Detect which cell encompasses the target text, then output its [X, Y] center coordinate. 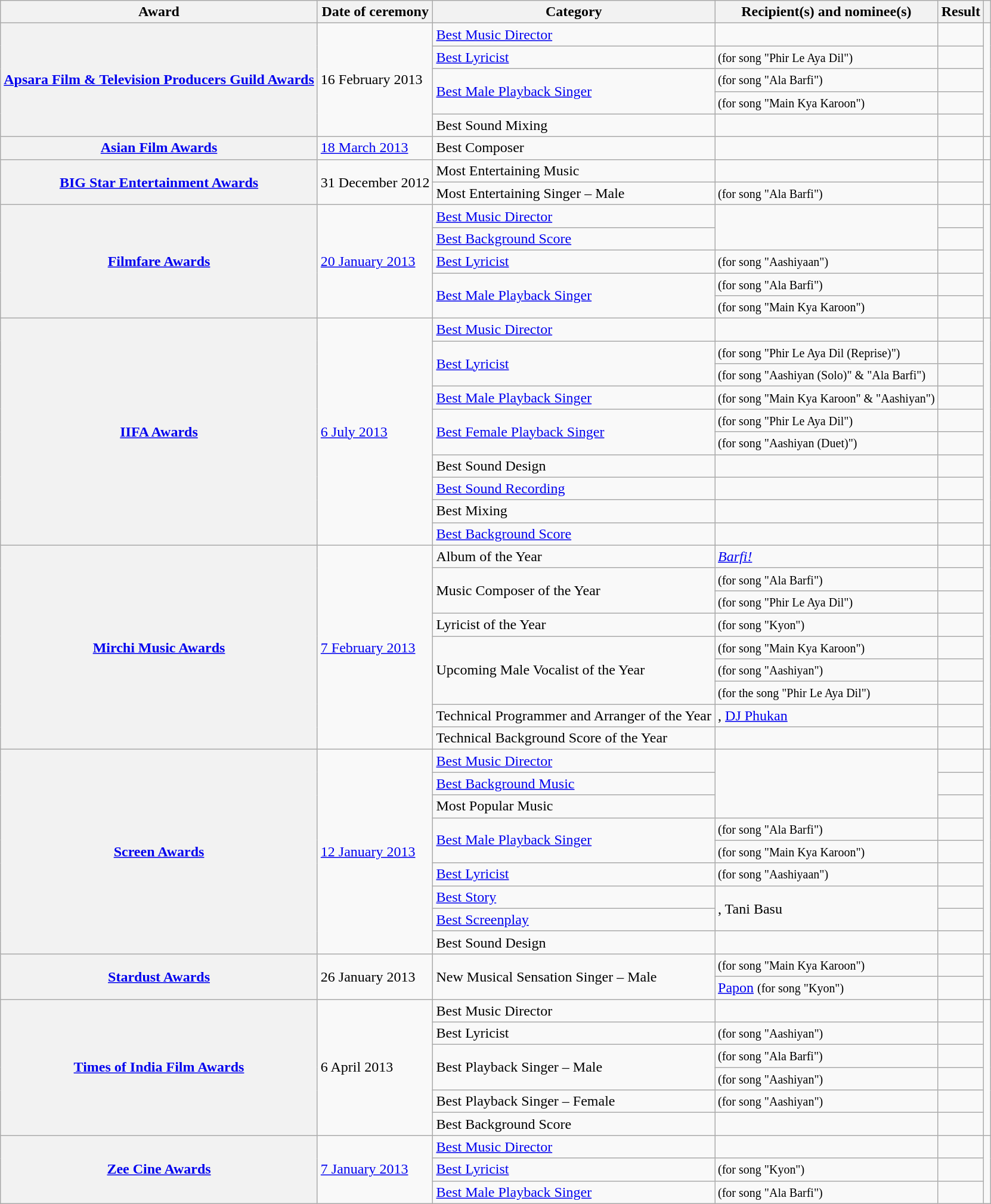
Best Playback Singer – Female [574, 1101]
Best Female Playback Singer [574, 432]
Recipient(s) and nominee(s) [826, 12]
31 December 2012 [375, 182]
Best Sound Mixing [574, 125]
Result [961, 12]
Award [159, 12]
7 January 2013 [375, 1169]
, Tani Basu [826, 908]
(for song "Main Kya Karoon" & "Aashiyan") [826, 398]
Best Background Music [574, 784]
Best Screenplay [574, 920]
16 February 2013 [375, 80]
26 January 2013 [375, 976]
20 January 2013 [375, 261]
Album of the Year [574, 556]
Zee Cine Awards [159, 1169]
Best Composer [574, 148]
(for song "Aashiyan (Duet)") [826, 443]
Most Popular Music [574, 806]
, DJ Phukan [826, 716]
Technical Programmer and Arranger of the Year [574, 716]
Stardust Awards [159, 976]
6 April 2013 [375, 1067]
7 February 2013 [375, 648]
Category [574, 12]
Upcoming Male Vocalist of the Year [574, 670]
Best Playback Singer – Male [574, 1067]
Apsara Film & Television Producers Guild Awards [159, 80]
(for song "Aashiyan (Solo)" & "Ala Barfi") [826, 375]
IIFA Awards [159, 432]
Papon (for song "Kyon") [826, 988]
Music Composer of the Year [574, 590]
Date of ceremony [375, 12]
New Musical Sensation Singer – Male [574, 976]
12 January 2013 [375, 852]
Lyricist of the Year [574, 624]
Best Sound Recording [574, 488]
Filmfare Awards [159, 261]
Screen Awards [159, 852]
Barfi! [826, 556]
BIG Star Entertainment Awards [159, 182]
Mirchi Music Awards [159, 648]
18 March 2013 [375, 148]
Technical Background Score of the Year [574, 738]
(for song "Phir Le Aya Dil (Reprise)") [826, 352]
Best Mixing [574, 511]
6 July 2013 [375, 432]
Most Entertaining Singer – Male [574, 193]
Most Entertaining Music [574, 171]
Best Story [574, 897]
Asian Film Awards [159, 148]
(for the song "Phir Le Aya Dil") [826, 693]
Times of India Film Awards [159, 1067]
